Capture the cell that displays the provided text and extract its (X, Y) central coordinate. 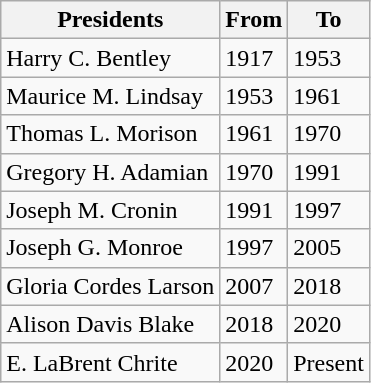
Thomas L. Morison (110, 134)
Presidents (110, 20)
Joseph M. Cronin (110, 210)
Present (329, 362)
1917 (254, 58)
Joseph G. Monroe (110, 248)
To (329, 20)
Maurice M. Lindsay (110, 96)
Harry C. Bentley (110, 58)
From (254, 20)
E. LaBrent Chrite (110, 362)
Gregory H. Adamian (110, 172)
2007 (254, 286)
2005 (329, 248)
Gloria Cordes Larson (110, 286)
Alison Davis Blake (110, 324)
